Return (x, y) of the center of cell containing provided text 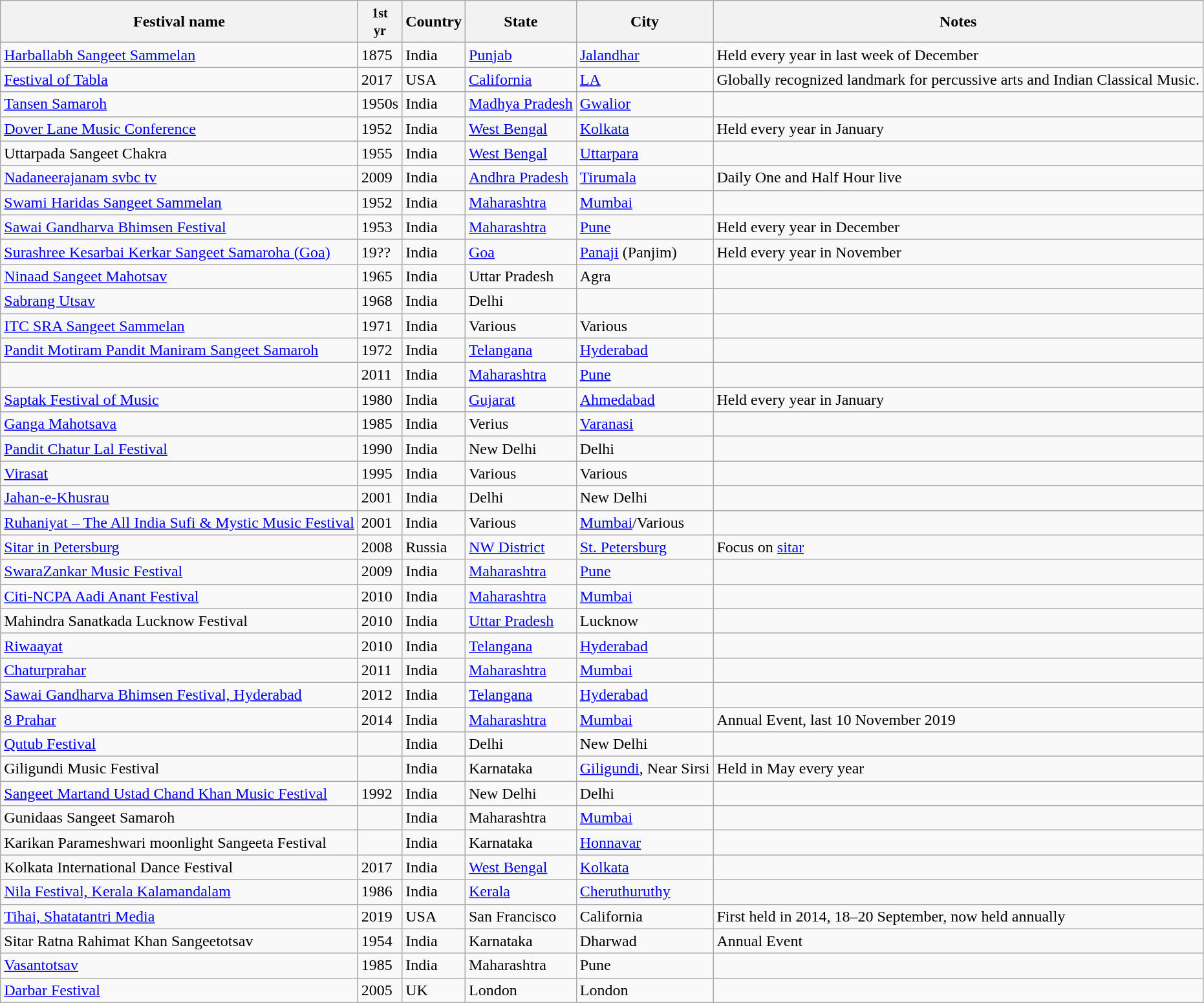
Tansen Samaroh (180, 104)
8 Prahar (180, 720)
Ninaad Sangeet Mahotsav (180, 276)
Gunidaas Sangeet Samaroh (180, 818)
1954 (380, 941)
Giligundi, Near Sirsi (645, 769)
Dover Lane Music Conference (180, 129)
Sitar in Petersburg (180, 547)
Sangeet Martand Ustad Chand Khan Music Festival (180, 793)
Globally recognized landmark for percussive arts and Indian Classical Music. (958, 80)
Ahmedabad (645, 400)
Andhra Pradesh (521, 178)
Saptak Festival of Music (180, 400)
2005 (380, 990)
Giligundi Music Festival (180, 769)
Held every year in last week of December (958, 55)
Punjab (521, 55)
1955 (380, 153)
Kerala (521, 892)
Gujarat (521, 400)
Virasat (180, 473)
Sawai Gandharva Bhimsen Festival (180, 227)
Mahindra Sanatkada Lucknow Festival (180, 621)
Nadaneerajanam svbc tv (180, 178)
Honnavar (645, 843)
1995 (380, 473)
Ganga Mahotsava (180, 424)
First held in 2014, 18–20 September, now held annually (958, 916)
1990 (380, 449)
1986 (380, 892)
Jalandhar (645, 55)
1972 (380, 351)
Agra (645, 276)
1980 (380, 400)
Country (434, 22)
Festival name (180, 22)
Uttarpara (645, 153)
Panaji (Panjim) (645, 252)
Pandit Motiram Pandit Maniram Sangeet Samaroh (180, 351)
SwaraZankar Music Festival (180, 572)
Verius (521, 424)
Darbar Festival (180, 990)
Surashree Kesarbai Kerkar Sangeet Samaroha (Goa) (180, 252)
Tirumala (645, 178)
Tihai, Shatatantri Media (180, 916)
Festival of Tabla (180, 80)
Qutub Festival (180, 744)
2012 (380, 695)
Ruhaniyat – The All India Sufi & Mystic Music Festival (180, 523)
Gwalior (645, 104)
Held every year in December (958, 227)
Riwaayat (180, 645)
Varanasi (645, 424)
Notes (958, 22)
Kolkata International Dance Festival (180, 867)
Sawai Gandharva Bhimsen Festival, Hyderabad (180, 695)
Sitar Ratna Rahimat Khan Sangeetotsav (180, 941)
Annual Event, last 10 November 2019 (958, 720)
1965 (380, 276)
1875 (380, 55)
Jahan-e-Khusrau (180, 498)
1968 (380, 301)
San Francisco (521, 916)
Focus on sitar (958, 547)
NW District (521, 547)
Pandit Chatur Lal Festival (180, 449)
2019 (380, 916)
Annual Event (958, 941)
2008 (380, 547)
1953 (380, 227)
Lucknow (645, 621)
1992 (380, 793)
Swami Haridas Sangeet Sammelan (180, 202)
Held every year in November (958, 252)
Vasantotsav (180, 965)
Sabrang Utsav (180, 301)
Held in May every year (958, 769)
Nila Festival, Kerala Kalamandalam (180, 892)
Mumbai/Various (645, 523)
LA (645, 80)
1950s (380, 104)
ITC SRA Sangeet Sammelan (180, 325)
St. Petersburg (645, 547)
Harballabh Sangeet Sammelan (180, 55)
Karikan Parameshwari moonlight Sangeeta Festival (180, 843)
Chaturprahar (180, 670)
Cheruthuruthy (645, 892)
19?? (380, 252)
Russia (434, 547)
UK (434, 990)
2014 (380, 720)
Dharwad (645, 941)
City (645, 22)
Citi-NCPA Aadi Anant Festival (180, 596)
1styr (380, 22)
Daily One and Half Hour live (958, 178)
State (521, 22)
Uttarpada Sangeet Chakra (180, 153)
Madhya Pradesh (521, 104)
1971 (380, 325)
Goa (521, 252)
